Detect which cell encompasses the target text, then output its [X, Y] center coordinate. 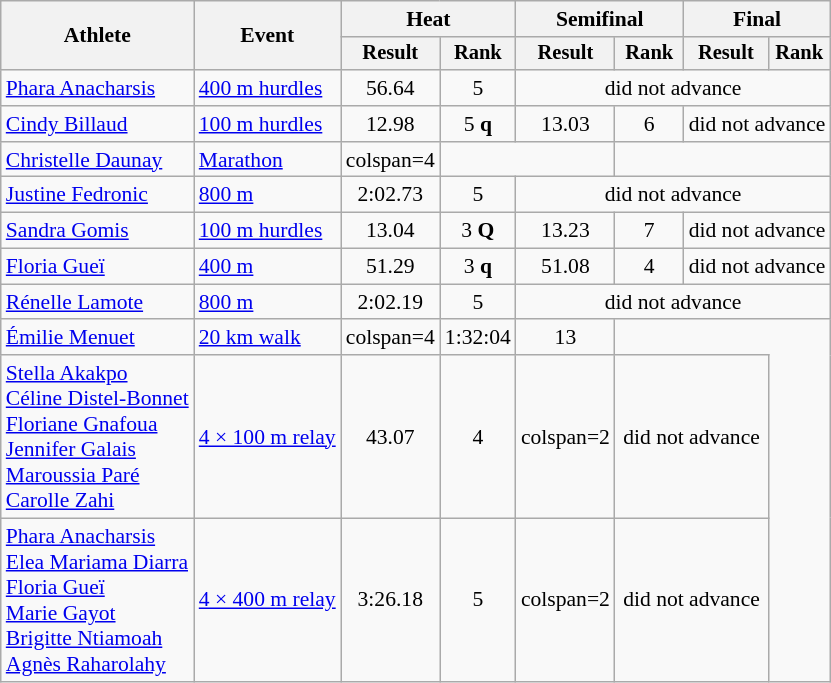
Sandra Gomis [98, 231]
400 m [268, 267]
Cindy Billaud [98, 124]
3:26.18 [390, 600]
3 Q [478, 231]
Heat [428, 19]
2:02.73 [390, 195]
1:32:04 [478, 338]
Marathon [268, 160]
Christelle Daunay [98, 160]
13 [566, 338]
13.04 [390, 231]
Émilie Menuet [98, 338]
56.64 [390, 88]
3 q [478, 267]
Final [758, 19]
6 [650, 124]
Semifinal [600, 19]
Rénelle Lamote [98, 302]
Stella AkakpoCéline Distel-BonnetFloriane GnafouaJennifer GalaisMaroussia ParéCarolle Zahi [98, 436]
5 q [478, 124]
Phara Anacharsis [98, 88]
51.29 [390, 267]
4 × 100 m relay [268, 436]
2:02.19 [390, 302]
7 [650, 231]
4 × 400 m relay [268, 600]
400 m hurdles [268, 88]
Justine Fedronic [98, 195]
Floria Gueï [98, 267]
13.03 [566, 124]
12.98 [390, 124]
Phara AnacharsisElea Mariama DiarraFloria GueïMarie GayotBrigitte NtiamoahAgnès Raharolahy [98, 600]
13.23 [566, 231]
43.07 [390, 436]
Athlete [98, 36]
20 km walk [268, 338]
51.08 [566, 267]
Event [268, 36]
